Output the [x, y] coordinate of the center of the cell containing the given text.  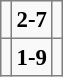
2-7 [32, 20]
1-9 [32, 57]
